Provide the [X, Y] coordinate of the cell's center where the given text is located.  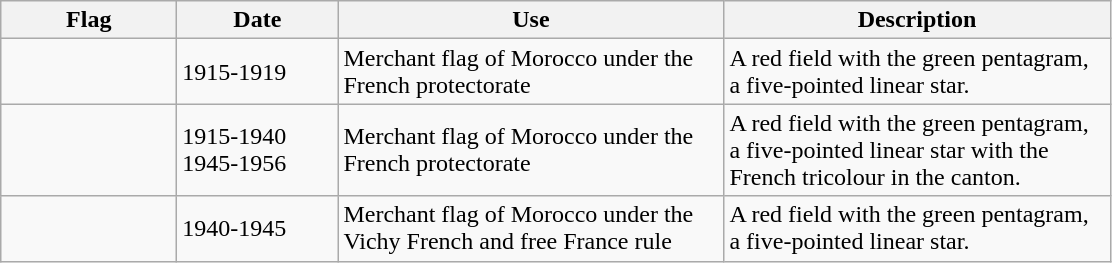
Flag [89, 20]
A red field with the green pentagram, a five-pointed linear star with the French tricolour in the canton. [917, 150]
Date [258, 20]
Merchant flag of Morocco under the Vichy French and free France rule [531, 228]
1915-1919 [258, 72]
1915-19401945-1956 [258, 150]
1940-1945 [258, 228]
Description [917, 20]
Use [531, 20]
